Capture the cell that displays the provided text and extract its [x, y] central coordinate. 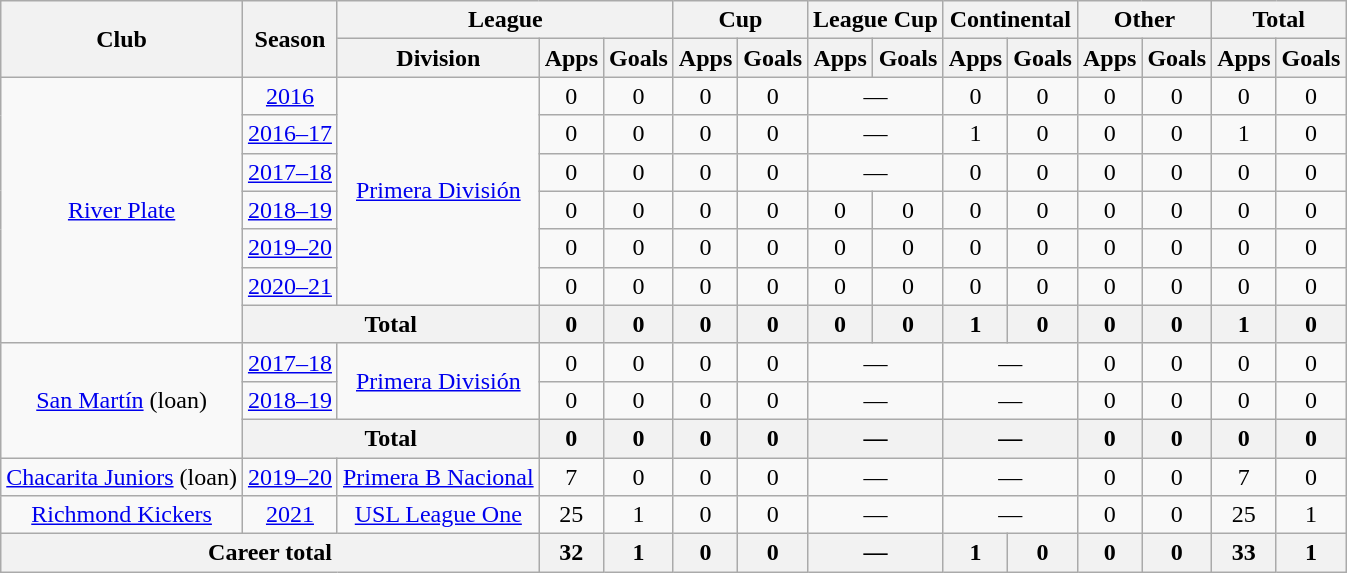
Chacarita Juniors (loan) [122, 477]
33 [1244, 553]
2016 [290, 96]
Career total [270, 553]
Season [290, 39]
League Cup [876, 20]
USL League One [438, 515]
Division [438, 58]
Continental [1010, 20]
Primera B Nacional [438, 477]
2020–21 [290, 286]
2021 [290, 515]
League [505, 20]
2016–17 [290, 134]
Other [1144, 20]
Club [122, 39]
Cup [740, 20]
32 [571, 553]
River Plate [122, 210]
San Martín (loan) [122, 400]
Richmond Kickers [122, 515]
